Provide the [x, y] coordinate of the cell's center where the given text is located.  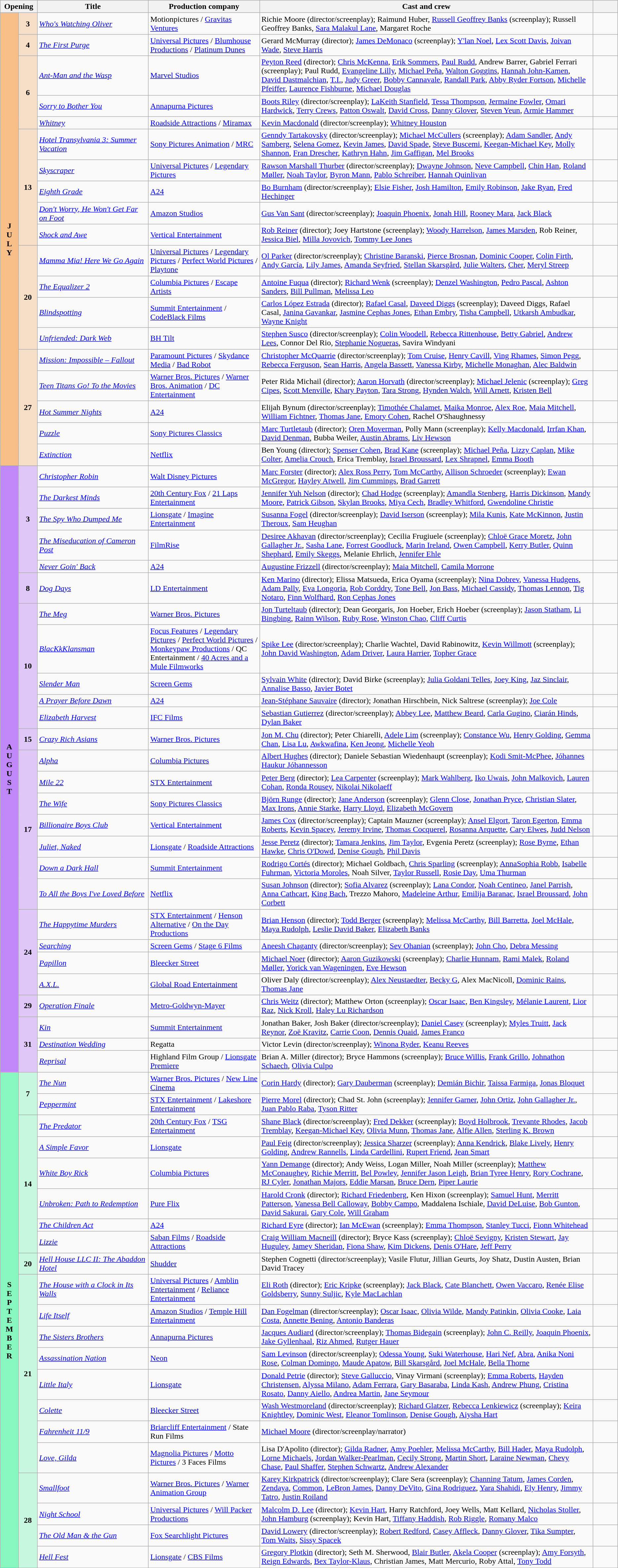
Mile 22 [93, 782]
Night School [93, 1514]
14 [28, 1184]
Christopher Robin [93, 476]
Pure Flix [204, 1204]
17 [28, 830]
Richard Eyre (director); Ian McEwan (screenplay); Emma Thompson, Stanley Tucci, Fionn Whitehead [426, 1225]
The Happytime Murders [93, 924]
Brian A. Miller (director); Bryce Hammons (screenplay); Bruce Willis, Frank Grillo, Johnathon Schaech, Olivia Culpo [426, 1062]
Kevin Macdonald (director/screenplay); Whitney Houston [426, 123]
Michael Moore (director/screenplay/narrator) [426, 1432]
Searching [93, 946]
Pierre Morel (director); Chad St. John (screenplay); Jennifer Garner, John Ortiz, John Gallagher Jr., Juan Pablo Raba, Tyson Ritter [426, 1105]
Skyscraper [93, 170]
Dog Days [93, 588]
To All the Boys I've Loved Before [93, 894]
Sylvain White (director); David Birke (screenplay); Julia Goldani Telles, Joey King, Jaz Sinclair, Annalise Basso, Javier Botet [426, 683]
Eighth Grade [93, 191]
A Simple Favor [93, 1147]
21 [28, 1374]
6 [28, 92]
Global Road Entertainment [204, 984]
Life Itself [93, 1315]
Universal Pictures / Legendary Pictures [204, 170]
IFC Films [204, 718]
Unbroken: Path to Redemption [93, 1204]
Hotel Transylvania 3: Summer Vacation [93, 144]
Chris Weitz (director); Matthew Orton (screenplay); Oscar Isaac, Ben Kingsley, Mélanie Laurent, Lior Raz, Nick Kroll, Haley Lu Richardson [426, 1006]
Dan Fogelman (director/screenplay); Oscar Isaac, Olivia Wilde, Mandy Patinkin, Olivia Cooke, Laia Costa, Annette Bening, Antonio Banderas [426, 1315]
Marvel Studios [204, 75]
Summit Entertainment / CodeBlack Films [204, 313]
Destination Wedding [93, 1044]
Richie Moore (director/screenplay); Raimund Huber, Russell Geoffrey Banks (screenplay); Russell Geoffrey Banks, Sara Malakul Lane, Margaret Roche [426, 24]
Lionsgate / Roadside Attractions [204, 846]
Briarcliff Entertainment / State Run Films [204, 1432]
10 [28, 665]
Neon [204, 1358]
Motionpictures / Gravitas Ventures [204, 24]
Papillon [93, 963]
Hell Fest [93, 1557]
Paramount Pictures / Skydance Media / Bad Robot [204, 360]
4 [28, 45]
Victor Levin (director/screenplay); Winona Ryder, Keanu Reeves [426, 1044]
Fox Searchlight Pictures [204, 1536]
27 [28, 407]
Slender Man [93, 683]
Billionaire Boys Club [93, 825]
Reprisal [93, 1062]
Michael Noer (director); Aaron Guzikowski (screenplay); Charlie Hunnam, Rami Malek, Roland Møller, Yorick van Wageningen, Eve Hewson [426, 963]
15 [28, 739]
The Children Act [93, 1225]
Oliver Daly (director/screenplay); Alex Neustaedter, Becky G, Alex MacNicoll, Dominic Rains, Thomas Jane [426, 984]
7 [28, 1094]
Walt Disney Pictures [204, 476]
Columbia Pictures / Escape Artists [204, 287]
Susanna Fogel (director/screenplay); David Iserson (screenplay); Mila Kunis, Kate McKinnon, Justin Theroux, Sam Heughan [426, 519]
Jean-Stéphane Sauvaire (director); Jonathan Hirschbein, Nick Saltrese (screenplay); Joe Cole [426, 701]
Regatta [204, 1044]
Universal Pictures / Amblin Entertainment / Reliance Entertainment [204, 1289]
The First Purge [93, 45]
Lionsgate / CBS Films [204, 1557]
A.X.L. [93, 984]
Who's Watching Oliver [93, 24]
Eli Roth (director); Eric Kripke (screenplay); Jack Black, Cate Blanchett, Owen Vaccaro, Renée Elise Goldsberry, Sunny Suljic, Kyle MacLachlan [426, 1289]
Opening [19, 7]
Universal Pictures / Blumhouse Productions / Platinum Dunes [204, 45]
The Miseducation of Cameron Post [93, 545]
31 [28, 1044]
SEPTEMBER [9, 1320]
Screen Gems / Stage 6 Films [204, 946]
The Spy Who Dumped Me [93, 519]
FilmRise [204, 545]
Jacques Audiard (director/screenplay); Thomas Bidegain (screenplay); John C. Reilly, Joaquin Phoenix, Jake Gyllenhaal, Riz Ahmed, Rutger Hauer [426, 1337]
Colette [93, 1410]
Down a Dark Hall [93, 868]
Extinction [93, 455]
Amazon Studios [204, 213]
Hell House LLC II: The Abaddon Hotel [93, 1264]
Marc Forster (director); Alex Ross Perry, Tom McCarthy, Allison Schroeder (screenplay); Ewan McGregor, Hayley Atwell, Jim Cummings, Brad Garrett [426, 476]
STX Entertainment / Lakeshore Entertainment [204, 1105]
24 [28, 952]
Mission: Impossible – Fallout [93, 360]
Jesse Peretz (director); Tamara Jenkins, Jim Taylor, Evgenia Peretz (screenplay); Rose Byrne, Ethan Hawke, Chris O'Dowd, Denise Gough, Phil Davis [426, 846]
Lionsgate / Imagine Entertainment [204, 519]
Blindspotting [93, 313]
LD Entertainment [204, 588]
Bo Burnham (director/screenplay); Elsie Fisher, Josh Hamilton, Emily Robinson, Jake Ryan, Fred Hechinger [426, 191]
Metro-Goldwyn-Mayer [204, 1006]
20th Century Fox / TSG Entertainment [204, 1126]
Production company [204, 7]
Title [93, 7]
Ant-Man and the Wasp [93, 75]
Gus Van Sant (director/screenplay); Joaquin Phoenix, Jonah Hill, Rooney Mara, Jack Black [426, 213]
Unfriended: Dark Web [93, 339]
Magnolia Pictures / Motto Pictures / 3 Faces Films [204, 1458]
AUGUST [9, 769]
BH Tilt [204, 339]
Universal Pictures / Will Packer Productions [204, 1514]
Aneesh Chaganty (director/screenplay); Sev Ohanian (screenplay); John Cho, Debra Messing [426, 946]
Love, Gilda [93, 1458]
Corin Hardy (director); Gary Dauberman (screenplay); Demián Bichir, Taissa Farmiga, Jonas Bloquet [426, 1083]
Antoine Fuqua (director); Richard Wenk (screenplay); Denzel Washington, Pedro Pascal, Ashton Sanders, Bill Pullman, Melissa Leo [426, 287]
BlacKkKlansman [93, 649]
A Prayer Before Dawn [93, 701]
JULY [9, 239]
Stephen Cognetti (director/screenplay); Vasile Flutur, Jillian Geurts, Joy Shatz, Dustin Austen, Brian David Tracey [426, 1264]
20th Century Fox / 21 Laps Entertainment [204, 498]
Peter Berg (director); Lea Carpenter (screenplay); Mark Wahlberg, Iko Uwais, John Malkovich, Lauren Cohan, Ronda Rousey, Nikolai Nikolaeff [426, 782]
The Nun [93, 1083]
The House with a Clock in Its Walls [93, 1289]
Brian Henson (director); Todd Berger (screenplay); Melissa McCarthy, Bill Barretta, Joel McHale, Maya Rudolph, Leslie David Baker, Elizabeth Banks [426, 924]
Gerard McMurray (director); James DeMonaco (screenplay); Y'lan Noel, Lex Scott Davis, Joivan Wade, Steve Harris [426, 45]
Little Italy [93, 1384]
Cast and crew [426, 7]
Screen Gems [204, 683]
Whitney [93, 123]
Shock and Awe [93, 234]
Assassination Nation [93, 1358]
The Darkest Minds [93, 498]
Roadside Attractions / Miramax [204, 123]
Kin [93, 1027]
STX Entertainment [204, 782]
Saban Films / Roadside Attractions [204, 1242]
STX Entertainment / Henson Alternative / On the Day Productions [204, 924]
Albert Hughes (director); Daniele Sebastian Wiedenhaupt (screenplay); Kodi Smit-McPhee, Jóhannes Haukur Jóhannesson [426, 761]
Don't Worry, He Won't Get Far on Foot [93, 213]
Smallfoot [93, 1488]
Highland Film Group / Lionsgate Premiere [204, 1062]
Warner Bros. Pictures / Warner Animation Group [204, 1488]
Teen Titans Go! To the Movies [93, 386]
Elizabeth Harvest [93, 718]
Sorry to Bother You [93, 106]
13 [28, 187]
Amazon Studios / Temple Hill Entertainment [204, 1315]
The Meg [93, 614]
Sony Pictures Animation / MRC [204, 144]
David Lowery (director/screenplay); Robert Redford, Casey Affleck, Danny Glover, Tika Sumpter, Tom Waits, Sissy Spacek [426, 1536]
The Sisters Brothers [93, 1337]
Focus Features / Legendary Pictures / Perfect World Pictures / Monkeypaw Productions / QC Entertainment / 40 Acres and a Mule Filmworks [204, 649]
Hot Summer Nights [93, 412]
Warner Bros. Pictures / Warner Bros. Animation / DC Entertainment [204, 386]
Universal Pictures / Legendary Pictures / Perfect World Pictures / Playtone [204, 260]
Operation Finale [93, 1006]
Puzzle [93, 433]
Rob Reiner (director); Joey Hartstone (screenplay); Woody Harrelson, James Marsden, Rob Reiner, Jessica Biel, Milla Jovovich, Tommy Lee Jones [426, 234]
Sebastian Gutierrez (director/screenplay); Abbey Lee, Matthew Beard, Carla Gugino, Ciarán Hinds, Dylan Baker [426, 718]
Peppermint [93, 1105]
Shudder [204, 1264]
8 [28, 588]
Juliet, Naked [93, 846]
Augustine Frizzell (director/screenplay); Maia Mitchell, Camila Morrone [426, 566]
29 [28, 1006]
Jon M. Chu (director); Peter Chiarelli, Adele Lim (screenplay); Constance Wu, Henry Golding, Gemma Chan, Lisa Lu, Awkwafina, Ken Jeong, Michelle Yeoh [426, 739]
White Boy Rick [93, 1173]
Alpha [93, 761]
The Old Man & the Gun [93, 1536]
The Predator [93, 1126]
Never Goin' Back [93, 566]
Mamma Mia! Here We Go Again [93, 260]
Warner Bros. Pictures / New Line Cinema [204, 1083]
The Equalizer 2 [93, 287]
The Wife [93, 803]
Crazy Rich Asians [93, 739]
28 [28, 1520]
Lizzie [93, 1242]
Fahrenheit 11/9 [93, 1432]
